Identify which cell holds the provided text, then report its (x, y) central coordinate. 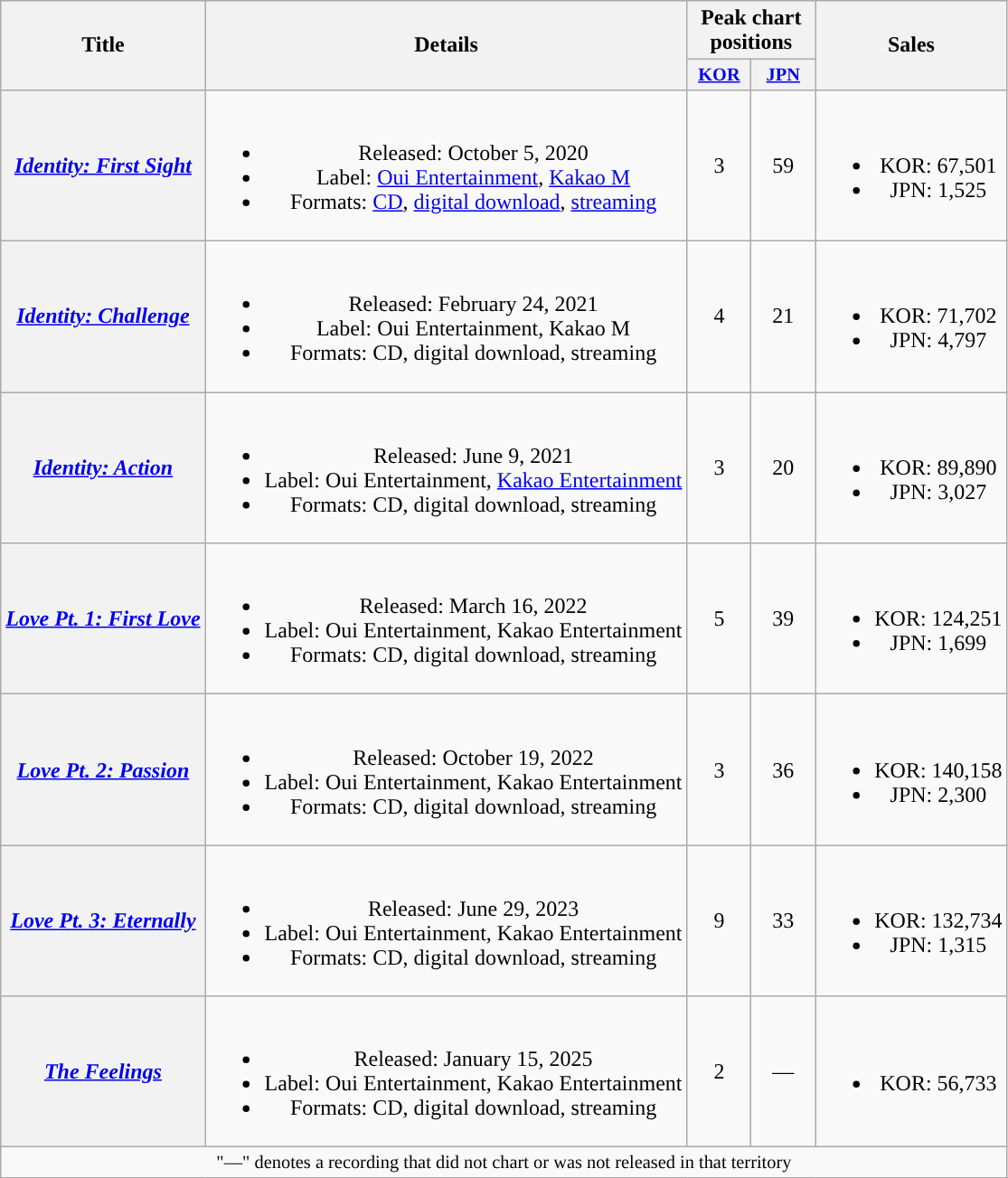
KOR (720, 75)
39 (783, 618)
KOR: 67,501JPN: 1,525 (911, 165)
KOR: 89,890JPN: 3,027 (911, 468)
Love Pt. 1: First Love (103, 618)
Details (447, 45)
Love Pt. 2: Passion (103, 770)
Released: June 29, 2023Label: Oui Entertainment, Kakao EntertainmentFormats: CD, digital download, streaming (447, 920)
Peak chart positions (751, 31)
Released: June 9, 2021Label: Oui Entertainment, Kakao EntertainmentFormats: CD, digital download, streaming (447, 468)
Released: October 19, 2022Label: Oui Entertainment, Kakao EntertainmentFormats: CD, digital download, streaming (447, 770)
Released: January 15, 2025Label: Oui Entertainment, Kakao EntertainmentFormats: CD, digital download, streaming (447, 1072)
Identity: Action (103, 468)
Identity: First Sight (103, 165)
5 (720, 618)
KOR: 132,734JPN: 1,315 (911, 920)
59 (783, 165)
2 (720, 1072)
21 (783, 316)
Released: March 16, 2022Label: Oui Entertainment, Kakao EntertainmentFormats: CD, digital download, streaming (447, 618)
9 (720, 920)
JPN (783, 75)
KOR: 71,702JPN: 4,797 (911, 316)
KOR: 124,251JPN: 1,699 (911, 618)
KOR: 140,158JPN: 2,300 (911, 770)
4 (720, 316)
"—" denotes a recording that did not chart or was not released in that territory (504, 1163)
Sales (911, 45)
20 (783, 468)
The Feelings (103, 1072)
Released: February 24, 2021Label: Oui Entertainment, Kakao MFormats: CD, digital download, streaming (447, 316)
Identity: Challenge (103, 316)
— (783, 1072)
Title (103, 45)
Love Pt. 3: Eternally (103, 920)
KOR: 56,733 (911, 1072)
36 (783, 770)
Released: October 5, 2020Label: Oui Entertainment, Kakao MFormats: CD, digital download, streaming (447, 165)
33 (783, 920)
